Extract the (X, Y) coordinate from the center of the cell holding the provided text.  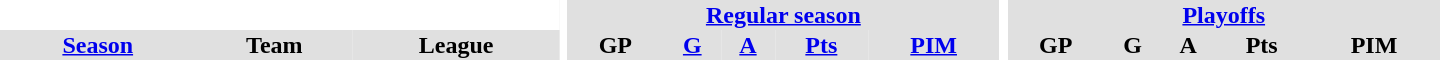
League (456, 45)
Team (274, 45)
Regular season (783, 15)
Playoffs (1224, 15)
Season (98, 45)
